Locate the cell with the specified text and output its (X, Y) center coordinate. 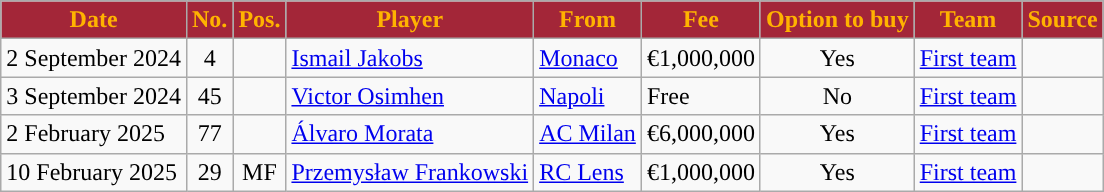
77 (209, 134)
AC Milan (588, 134)
Player (410, 20)
3 September 2024 (94, 96)
MF (260, 172)
No (837, 96)
Monaco (588, 58)
Date (94, 20)
Ismail Jakobs (410, 58)
45 (209, 96)
Álvaro Morata (410, 134)
€6,000,000 (700, 134)
No. (209, 20)
2 September 2024 (94, 58)
2 February 2025 (94, 134)
RC Lens (588, 172)
Victor Osimhen (410, 96)
Team (968, 20)
Free (700, 96)
Source (1062, 20)
10 February 2025 (94, 172)
From (588, 20)
Przemysław Frankowski (410, 172)
4 (209, 58)
Pos. (260, 20)
Option to buy (837, 20)
Fee (700, 20)
29 (209, 172)
Napoli (588, 96)
